From the cell containing the given text, extract its center point as [x, y] coordinate. 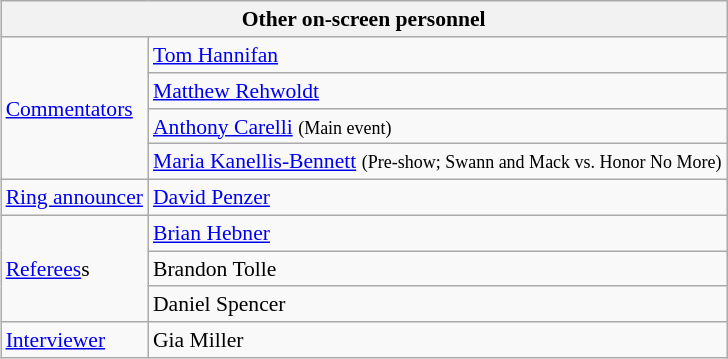
Matthew Rehwoldt [438, 91]
David Penzer [438, 197]
Gia Miller [438, 340]
Ring announcer [74, 197]
Commentators [74, 108]
Tom Hannifan [438, 55]
Anthony Carelli (Main event) [438, 126]
Brian Hebner [438, 233]
Maria Kanellis-Bennett (Pre-show; Swann and Mack vs. Honor No More) [438, 162]
Daniel Spencer [438, 304]
Interviewer [74, 340]
Other on-screen personnel [364, 19]
Brandon Tolle [438, 269]
Refereess [74, 268]
